Search for the cell housing the specified text and yield its (x, y) center coordinate. 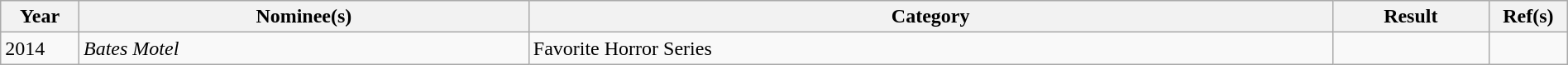
Result (1411, 17)
Year (40, 17)
Favorite Horror Series (930, 48)
Ref(s) (1528, 17)
Nominee(s) (304, 17)
Category (930, 17)
2014 (40, 48)
Bates Motel (304, 48)
